Capture the cell that displays the provided text and extract its [x, y] central coordinate. 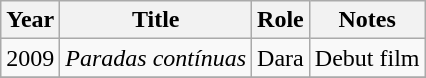
Notes [367, 20]
Year [30, 20]
Role [281, 20]
Debut film [367, 58]
Title [156, 20]
Dara [281, 58]
2009 [30, 58]
Paradas contínuas [156, 58]
